Locate the cell with the specified text and output its [x, y] center coordinate. 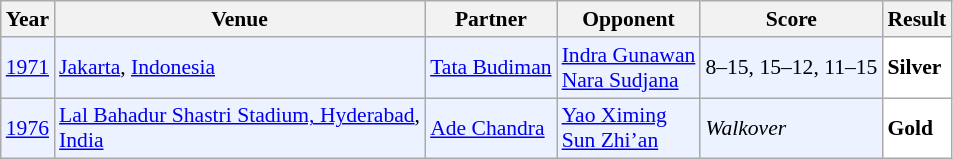
Result [916, 19]
Opponent [629, 19]
Silver [916, 68]
Indra Gunawan Nara Sudjana [629, 68]
Ade Chandra [491, 128]
Walkover [791, 128]
Partner [491, 19]
Gold [916, 128]
8–15, 15–12, 11–15 [791, 68]
Year [28, 19]
Lal Bahadur Shastri Stadium, Hyderabad, India [240, 128]
1976 [28, 128]
1971 [28, 68]
Yao Ximing Sun Zhi’an [629, 128]
Jakarta, Indonesia [240, 68]
Venue [240, 19]
Tata Budiman [491, 68]
Score [791, 19]
